Capture the cell that displays the provided text and extract its [x, y] central coordinate. 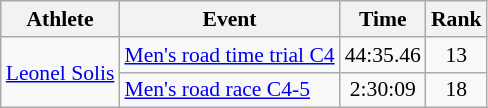
Rank [456, 19]
Men's road time trial C4 [229, 55]
Leonel Solis [60, 72]
Event [229, 19]
18 [456, 90]
13 [456, 55]
Athlete [60, 19]
Men's road race C4-5 [229, 90]
2:30:09 [383, 90]
Time [383, 19]
44:35.46 [383, 55]
